Extract the [x, y] coordinate from the center of the cell holding the provided text.  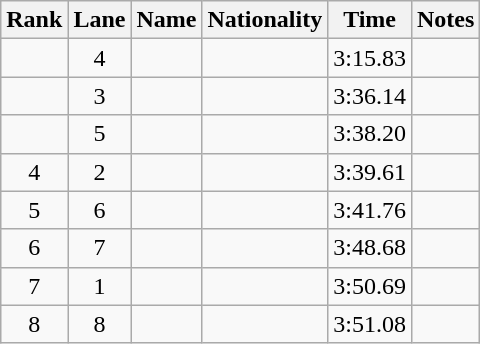
Rank [34, 20]
Time [370, 20]
2 [100, 172]
3:41.76 [370, 210]
1 [100, 286]
Notes [445, 20]
Name [166, 20]
3:36.14 [370, 96]
3 [100, 96]
3:15.83 [370, 58]
Lane [100, 20]
Nationality [265, 20]
3:51.08 [370, 324]
3:50.69 [370, 286]
3:39.61 [370, 172]
3:48.68 [370, 248]
3:38.20 [370, 134]
